Return [x, y] of the center of cell containing provided text 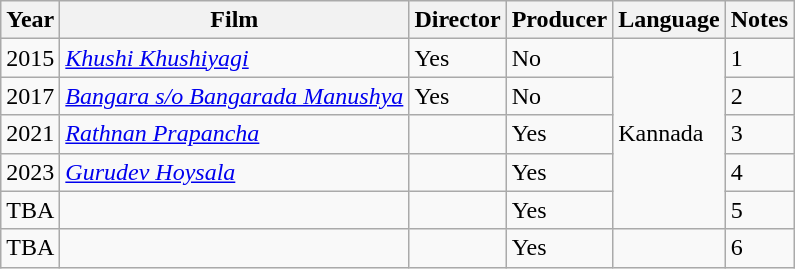
2023 [30, 172]
5 [759, 210]
3 [759, 134]
Khushi Khushiyagi [234, 58]
2 [759, 96]
2015 [30, 58]
1 [759, 58]
2017 [30, 96]
Kannada [669, 134]
4 [759, 172]
Rathnan Prapancha [234, 134]
Notes [759, 20]
Producer [560, 20]
Language [669, 20]
Year [30, 20]
Bangara s/o Bangarada Manushya [234, 96]
Director [458, 20]
6 [759, 248]
Gurudev Hoysala [234, 172]
Film [234, 20]
2021 [30, 134]
